Return [x, y] of the center of cell containing provided text 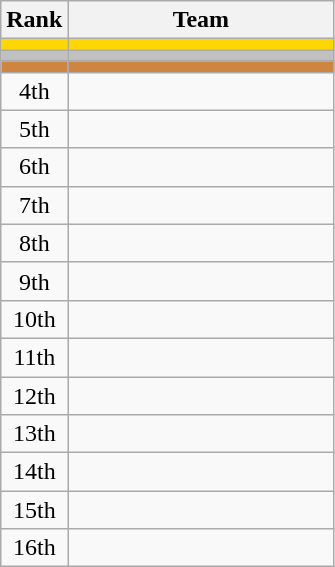
16th [34, 548]
Rank [34, 20]
15th [34, 510]
5th [34, 129]
4th [34, 91]
11th [34, 357]
13th [34, 434]
14th [34, 472]
7th [34, 205]
9th [34, 281]
12th [34, 395]
Team [201, 20]
6th [34, 167]
8th [34, 243]
10th [34, 319]
